Find where the given text appears and provide that cell's center as (X, Y) coordinate. 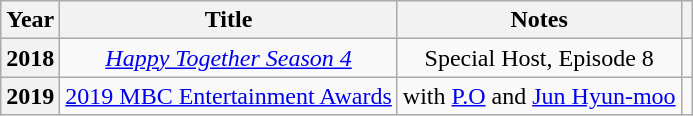
2019 MBC Entertainment Awards (229, 96)
Year (30, 20)
2019 (30, 96)
2018 (30, 58)
with P.O and Jun Hyun-moo (539, 96)
Special Host, Episode 8 (539, 58)
Title (229, 20)
Notes (539, 20)
Happy Together Season 4 (229, 58)
